Search for the cell housing the specified text and yield its [x, y] center coordinate. 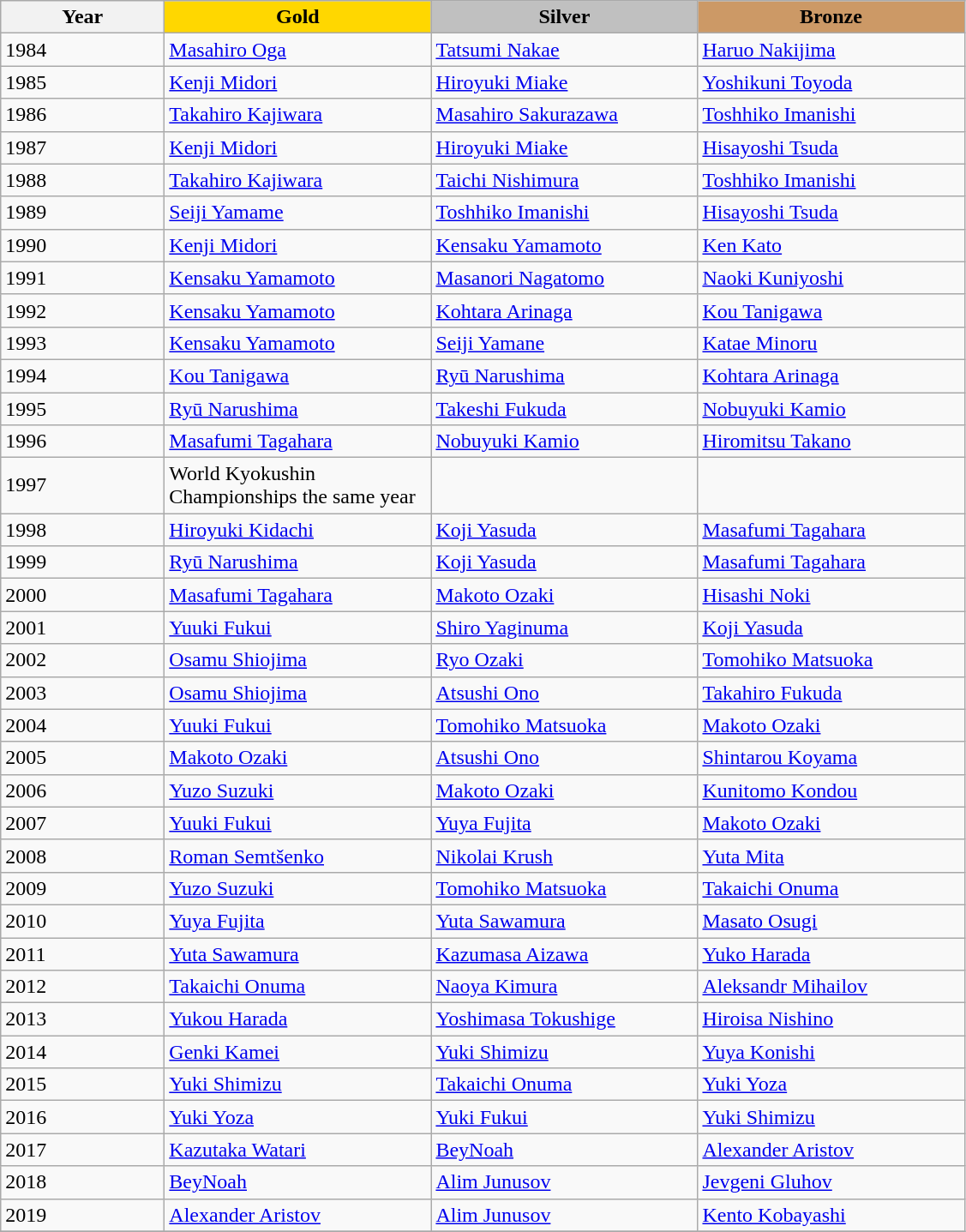
Masahiro Sakurazawa [564, 115]
2013 [82, 1019]
Silver [564, 17]
1991 [82, 278]
1986 [82, 115]
World Kyokushin Championships the same year [298, 485]
1999 [82, 562]
Yoshikuni Toyoda [831, 82]
Naoki Kuniyoshi [831, 278]
2016 [82, 1117]
Seiji Yamame [298, 213]
Aleksandr Mihailov [831, 987]
Kazumasa Aizawa [564, 954]
2001 [82, 628]
Hiromitsu Takano [831, 442]
2003 [82, 693]
Yukou Harada [298, 1019]
Hisashi Noki [831, 595]
Masanori Nagatomo [564, 278]
Taichi Nishimura [564, 180]
Yuya Konishi [831, 1052]
Kunitomo Kondou [831, 790]
Yoshimasa Tokushige [564, 1019]
1997 [82, 485]
1989 [82, 213]
Kazutaka Watari [298, 1150]
2015 [82, 1085]
Shintarou Koyama [831, 758]
Hiroyuki Kidachi [298, 530]
1992 [82, 310]
2006 [82, 790]
Takahiro Fukuda [831, 693]
1987 [82, 147]
Yuko Harada [831, 954]
Nikolai Krush [564, 856]
2014 [82, 1052]
1993 [82, 343]
2007 [82, 823]
Takeshi Fukuda [564, 409]
Genki Kamei [298, 1052]
1996 [82, 442]
2018 [82, 1182]
Jevgeni Gluhov [831, 1182]
2005 [82, 758]
Kento Kobayashi [831, 1215]
Ken Kato [831, 245]
Tatsumi Nakae [564, 50]
2017 [82, 1150]
2004 [82, 725]
2019 [82, 1215]
1994 [82, 376]
2009 [82, 888]
Bronze [831, 17]
1995 [82, 409]
2010 [82, 921]
Ryo Ozaki [564, 660]
Seiji Yamane [564, 343]
Roman Semtšenko [298, 856]
Gold [298, 17]
1985 [82, 82]
1988 [82, 180]
1984 [82, 50]
1990 [82, 245]
Yuki Fukui [564, 1117]
Masato Osugi [831, 921]
Haruo Nakijima [831, 50]
Masahiro Oga [298, 50]
Naoya Kimura [564, 987]
2012 [82, 987]
Yuta Mita [831, 856]
Hiroisa Nishino [831, 1019]
2000 [82, 595]
Katae Minoru [831, 343]
1998 [82, 530]
Year [82, 17]
2008 [82, 856]
2011 [82, 954]
2002 [82, 660]
Shiro Yaginuma [564, 628]
